Find where the given text appears and provide that cell's center as [x, y] coordinate. 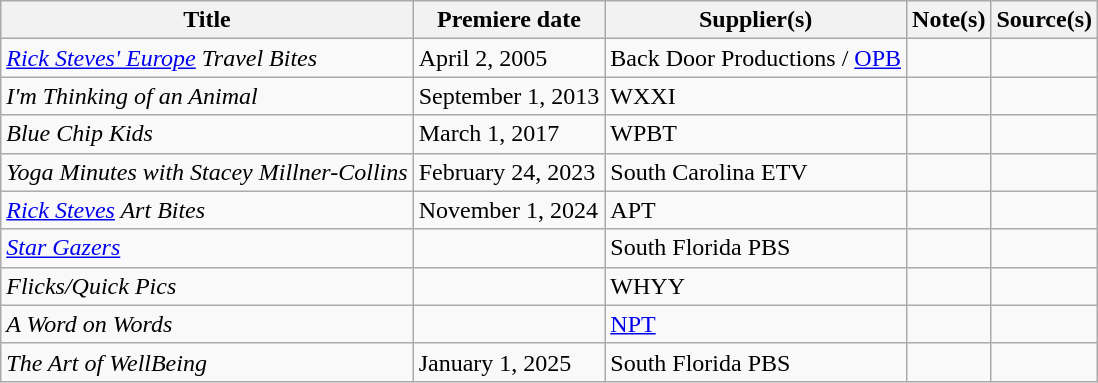
WXXI [756, 96]
April 2, 2005 [509, 58]
Note(s) [949, 20]
The Art of WellBeing [207, 362]
September 1, 2013 [509, 96]
I'm Thinking of an Animal [207, 96]
February 24, 2023 [509, 172]
A Word on Words [207, 324]
Star Gazers [207, 248]
Rick Steves Art Bites [207, 210]
Flicks/Quick Pics [207, 286]
WHYY [756, 286]
South Carolina ETV [756, 172]
WPBT [756, 134]
Source(s) [1044, 20]
NPT [756, 324]
November 1, 2024 [509, 210]
Supplier(s) [756, 20]
March 1, 2017 [509, 134]
Blue Chip Kids [207, 134]
Yoga Minutes with Stacey Millner-Collins [207, 172]
Title [207, 20]
APT [756, 210]
January 1, 2025 [509, 362]
Rick Steves' Europe Travel Bites [207, 58]
Back Door Productions / OPB [756, 58]
Premiere date [509, 20]
